Return the [x, y] coordinate for the center point of the cell that contains the specified text.  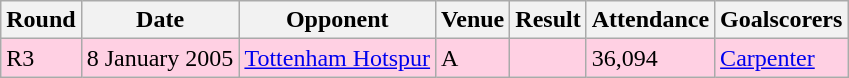
Round [41, 20]
Tottenham Hotspur [338, 58]
Goalscorers [782, 20]
Result [548, 20]
Carpenter [782, 58]
Date [160, 20]
8 January 2005 [160, 58]
Opponent [338, 20]
R3 [41, 58]
Attendance [650, 20]
36,094 [650, 58]
A [473, 58]
Venue [473, 20]
